Provide the (x, y) coordinate of the cell's center where the given text is located.  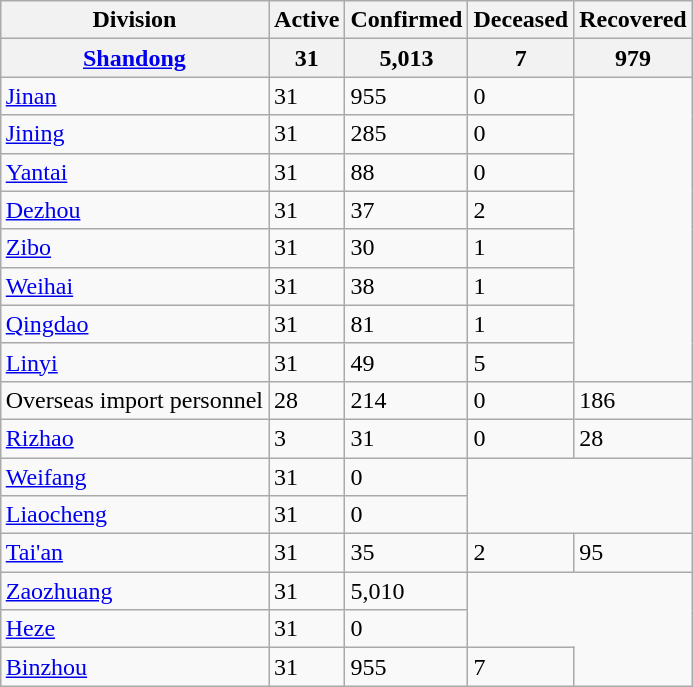
Recovered (634, 20)
285 (406, 134)
Weihai (134, 286)
49 (406, 362)
Rizhao (134, 438)
186 (634, 400)
214 (406, 400)
Jinan (134, 96)
Heze (134, 629)
37 (406, 210)
5 (521, 362)
Division (134, 20)
Weifang (134, 477)
Binzhou (134, 667)
Tai'an (134, 553)
Overseas import personnel (134, 400)
Confirmed (406, 20)
Qingdao (134, 324)
979 (634, 58)
95 (634, 553)
Liaocheng (134, 515)
35 (406, 553)
Dezhou (134, 210)
3 (307, 438)
38 (406, 286)
Deceased (521, 20)
88 (406, 172)
30 (406, 248)
81 (406, 324)
Linyi (134, 362)
5,013 (406, 58)
5,010 (406, 591)
Active (307, 20)
Zaozhuang (134, 591)
Jining (134, 134)
Shandong (134, 58)
Yantai (134, 172)
Zibo (134, 248)
